Output the (X, Y) coordinate of the center of the cell containing the given text.  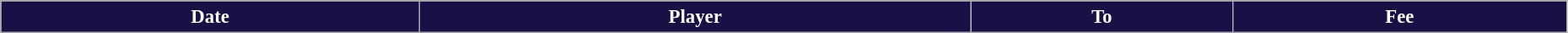
Player (695, 17)
Fee (1399, 17)
Date (211, 17)
To (1102, 17)
